Provide the (x, y) coordinate of the cell's center where the given text is located.  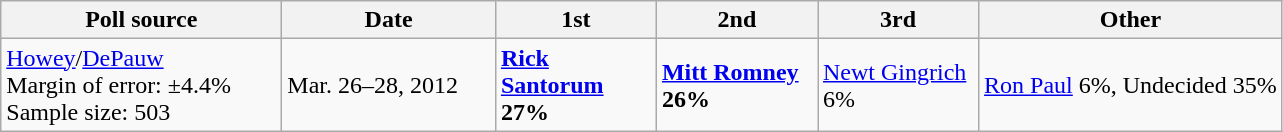
Mar. 26–28, 2012 (389, 85)
Rick Santorum 27% (576, 85)
3rd (898, 20)
Newt Gingrich 6% (898, 85)
2nd (736, 20)
Poll source (142, 20)
Date (389, 20)
1st (576, 20)
Ron Paul 6%, Undecided 35% (1131, 85)
Mitt Romney 26% (736, 85)
Other (1131, 20)
Howey/DePauwMargin of error: ±4.4% Sample size: 503 (142, 85)
